Scan for the cell matching the given text and deliver its [x, y] coordinate at center. 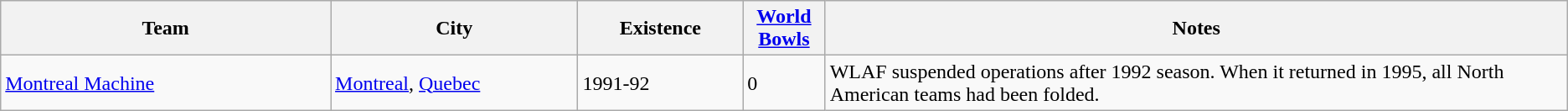
Montreal Machine [166, 82]
Notes [1196, 29]
Team [166, 29]
0 [784, 82]
Existence [660, 29]
World Bowls [784, 29]
1991-92 [660, 82]
City [454, 29]
Montreal, Quebec [454, 82]
WLAF suspended operations after 1992 season. When it returned in 1995, all North American teams had been folded. [1196, 82]
